Identify which cell holds the provided text, then report its [X, Y] central coordinate. 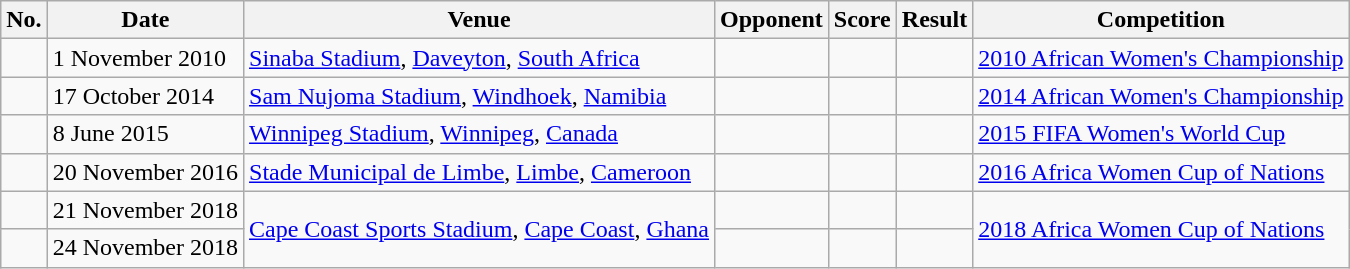
17 October 2014 [145, 96]
21 November 2018 [145, 210]
Competition [1161, 20]
2014 African Women's Championship [1161, 96]
Venue [480, 20]
2018 Africa Women Cup of Nations [1161, 229]
Result [934, 20]
No. [24, 20]
Opponent [772, 20]
Cape Coast Sports Stadium, Cape Coast, Ghana [480, 229]
20 November 2016 [145, 172]
2016 Africa Women Cup of Nations [1161, 172]
Stade Municipal de Limbe, Limbe, Cameroon [480, 172]
Date [145, 20]
2010 African Women's Championship [1161, 58]
8 June 2015 [145, 134]
1 November 2010 [145, 58]
Score [862, 20]
2015 FIFA Women's World Cup [1161, 134]
24 November 2018 [145, 248]
Winnipeg Stadium, Winnipeg, Canada [480, 134]
Sinaba Stadium, Daveyton, South Africa [480, 58]
Sam Nujoma Stadium, Windhoek, Namibia [480, 96]
